For the text-containing cell, return its midpoint in [X, Y] coordinate format. 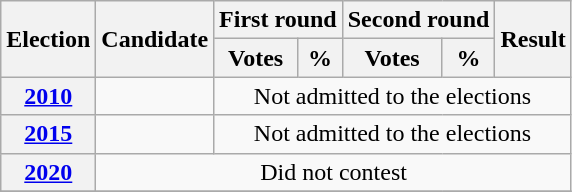
2020 [48, 172]
Election [48, 39]
First round [278, 20]
Did not contest [334, 172]
Result [533, 39]
Second round [418, 20]
Candidate [155, 39]
2015 [48, 134]
2010 [48, 96]
